Detect which cell encompasses the target text, then output its [X, Y] center coordinate. 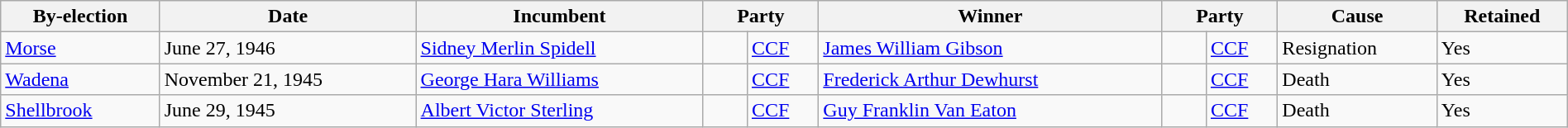
Incumbent [559, 17]
June 27, 1946 [288, 48]
By-election [80, 17]
Winner [991, 17]
November 21, 1945 [288, 79]
Morse [80, 48]
Shellbrook [80, 111]
Retained [1502, 17]
James William Gibson [991, 48]
Wadena [80, 79]
Albert Victor Sterling [559, 111]
Sidney Merlin Spidell [559, 48]
June 29, 1945 [288, 111]
Date [288, 17]
Resignation [1357, 48]
Frederick Arthur Dewhurst [991, 79]
George Hara Williams [559, 79]
Cause [1357, 17]
Guy Franklin Van Eaton [991, 111]
